Return the [X, Y] coordinate for the center point of the cell that contains the specified text.  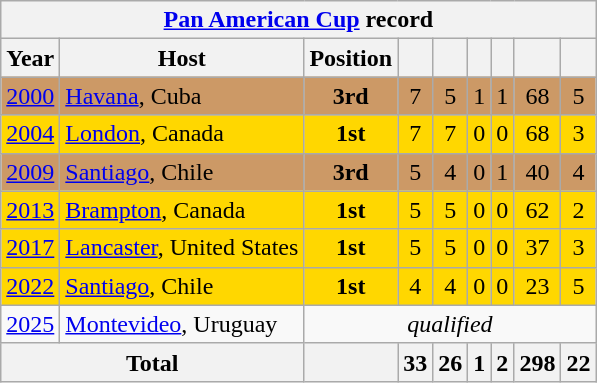
Pan American Cup record [298, 20]
Montevideo, Uruguay [182, 324]
2000 [30, 96]
33 [416, 362]
2004 [30, 134]
qualified [450, 324]
26 [450, 362]
37 [538, 248]
2025 [30, 324]
2013 [30, 210]
40 [538, 172]
2022 [30, 286]
Total [152, 362]
2017 [30, 248]
23 [538, 286]
2009 [30, 172]
298 [538, 362]
Havana, Cuba [182, 96]
London, Canada [182, 134]
Host [182, 58]
Year [30, 58]
62 [538, 210]
Position [351, 58]
Lancaster, United States [182, 248]
Brampton, Canada [182, 210]
22 [578, 362]
